Return the [x, y] coordinate for the center point of the cell that contains the specified text.  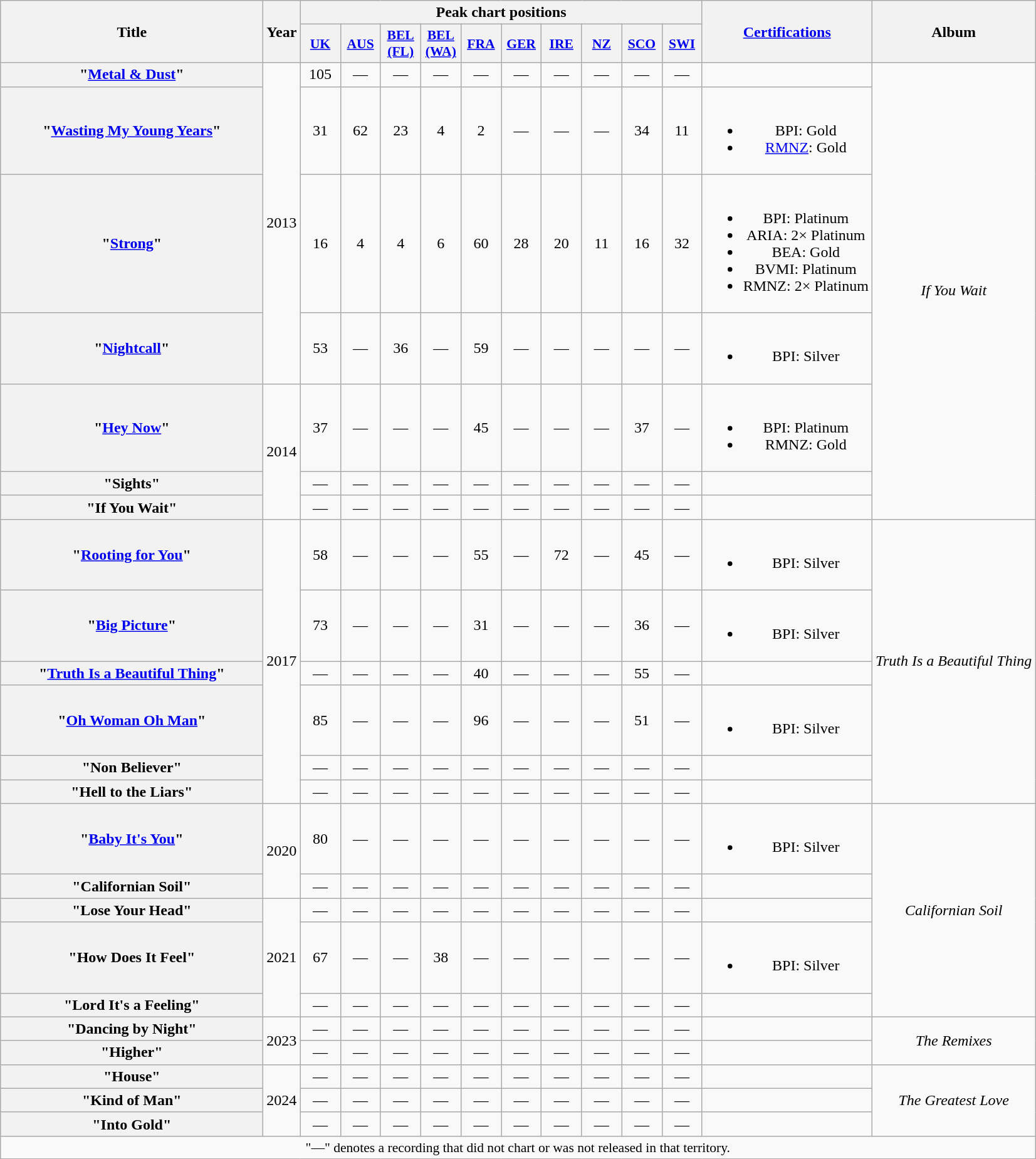
IRE [562, 44]
59 [481, 349]
"Baby It's You" [132, 839]
51 [642, 721]
"How Does It Feel" [132, 958]
2013 [282, 223]
GER [521, 44]
"Hey Now" [132, 427]
Truth Is a Beautiful Thing [953, 661]
2014 [282, 451]
Year [282, 31]
60 [481, 243]
FRA [481, 44]
"Non Believer" [132, 768]
"Rooting for You" [132, 554]
"If You Wait" [132, 507]
67 [320, 958]
Title [132, 31]
The Remixes [953, 1041]
"Kind of Man" [132, 1100]
NZ [602, 44]
58 [320, 554]
"—" denotes a recording that did not chart or was not released in that territory. [518, 1147]
105 [320, 75]
2020 [282, 851]
SWI [682, 44]
2017 [282, 661]
"House" [132, 1076]
AUS [360, 44]
SCO [642, 44]
"Big Picture" [132, 626]
BPI: GoldRMNZ: Gold [787, 130]
28 [521, 243]
34 [642, 130]
"Sights" [132, 483]
"Lord It's a Feeling" [132, 1005]
Peak chart positions [501, 13]
BEL(FL) [400, 44]
73 [320, 626]
"Truth Is a Beautiful Thing" [132, 673]
"Strong" [132, 243]
20 [562, 243]
Californian Soil [953, 910]
"Metal & Dust" [132, 75]
"Into Gold" [132, 1124]
38 [441, 958]
85 [320, 721]
BPI: PlatinumARIA: 2× PlatinumBEA: GoldBVMI: PlatinumRMNZ: 2× Platinum [787, 243]
96 [481, 721]
2024 [282, 1100]
2023 [282, 1041]
40 [481, 673]
"Oh Woman Oh Man" [132, 721]
32 [682, 243]
"Wasting My Young Years" [132, 130]
"Hell to the Liars" [132, 792]
Certifications [787, 31]
2021 [282, 958]
"Californian Soil" [132, 886]
62 [360, 130]
BPI: PlatinumRMNZ: Gold [787, 427]
BEL(WA) [441, 44]
80 [320, 839]
"Dancing by Night" [132, 1029]
If You Wait [953, 291]
The Greatest Love [953, 1100]
Album [953, 31]
53 [320, 349]
"Higher" [132, 1052]
6 [441, 243]
72 [562, 554]
"Lose Your Head" [132, 910]
UK [320, 44]
23 [400, 130]
"Nightcall" [132, 349]
2 [481, 130]
